Find where the given text appears and provide that cell's center as (X, Y) coordinate. 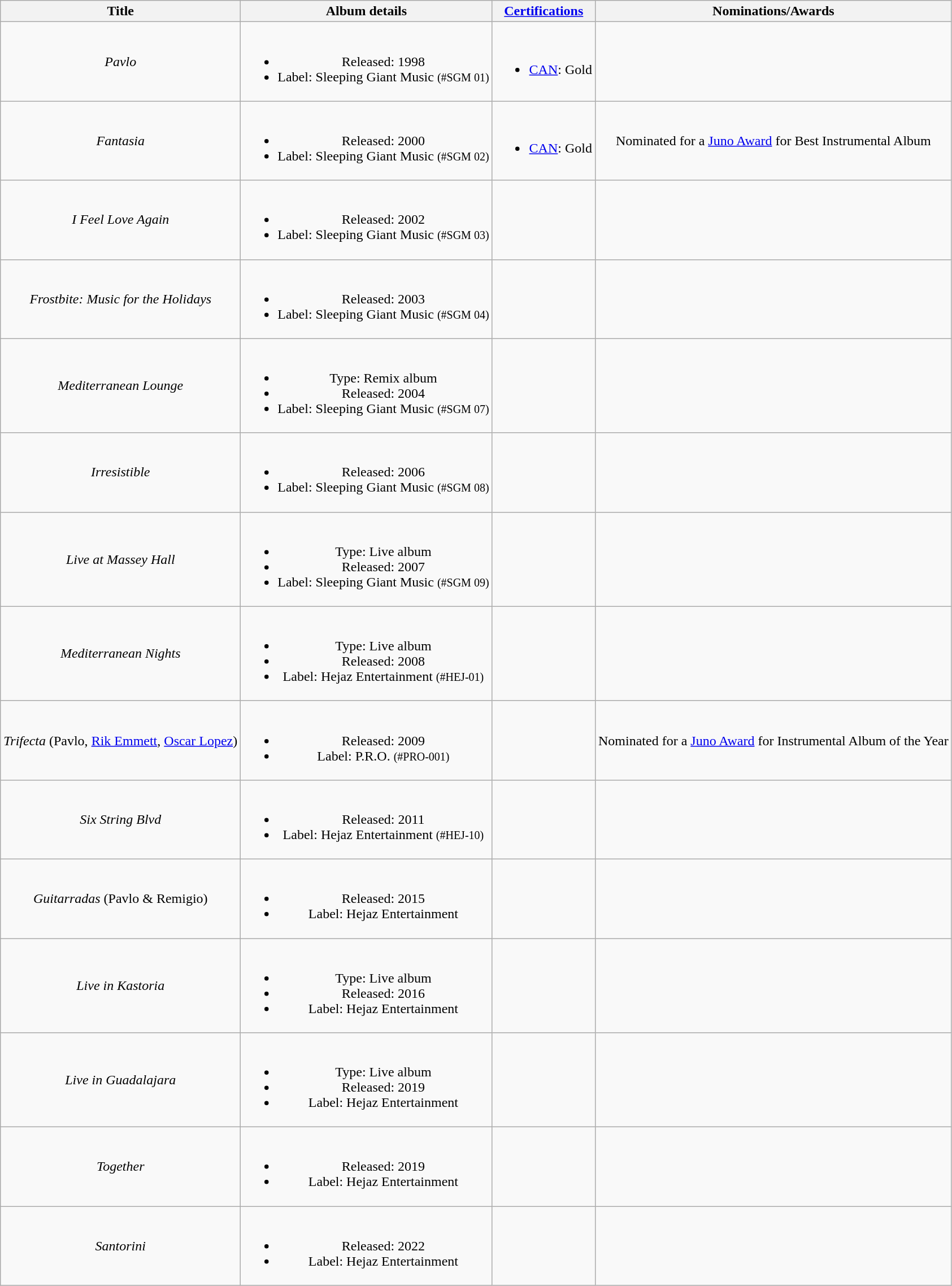
Fantasia (121, 141)
Frostbite: Music for the Holidays (121, 299)
Released: 2006Label: Sleeping Giant Music (#SGM 08) (366, 472)
Title (121, 11)
Released: 2009Label: P.R.O. (#PRO-001) (366, 740)
Released: 1998Label: Sleeping Giant Music (#SGM 01) (366, 62)
Mediterranean Nights (121, 653)
Type: Live albumReleased: 2016Label: Hejaz Entertainment (366, 985)
Released: 2011Label: Hejaz Entertainment (#HEJ-10) (366, 819)
Six String Blvd (121, 819)
Released: 2015Label: Hejaz Entertainment (366, 898)
Nominations/Awards (773, 11)
Album details (366, 11)
Nominated for a Juno Award for Instrumental Album of the Year (773, 740)
Released: 2002Label: Sleeping Giant Music (#SGM 03) (366, 220)
Released: 2000Label: Sleeping Giant Music (#SGM 02) (366, 141)
Santorini (121, 1246)
Live in Kastoria (121, 985)
Released: 2019Label: Hejaz Entertainment (366, 1167)
Type: Live albumReleased: 2008Label: Hejaz Entertainment (#HEJ-01) (366, 653)
Type: Live albumReleased: 2019Label: Hejaz Entertainment (366, 1080)
Released: 2022Label: Hejaz Entertainment (366, 1246)
Live at Massey Hall (121, 559)
Pavlo (121, 62)
Live in Guadalajara (121, 1080)
Guitarradas (Pavlo & Remigio) (121, 898)
Mediterranean Lounge (121, 385)
Certifications (544, 11)
I Feel Love Again (121, 220)
Irresistible (121, 472)
Released: 2003Label: Sleeping Giant Music (#SGM 04) (366, 299)
Type: Remix albumReleased: 2004Label: Sleeping Giant Music (#SGM 07) (366, 385)
Nominated for a Juno Award for Best Instrumental Album (773, 141)
Type: Live albumReleased: 2007Label: Sleeping Giant Music (#SGM 09) (366, 559)
Trifecta (Pavlo, Rik Emmett, Oscar Lopez) (121, 740)
Together (121, 1167)
